Determine the (x, y) coordinate at the center of the cell enclosing the given text.  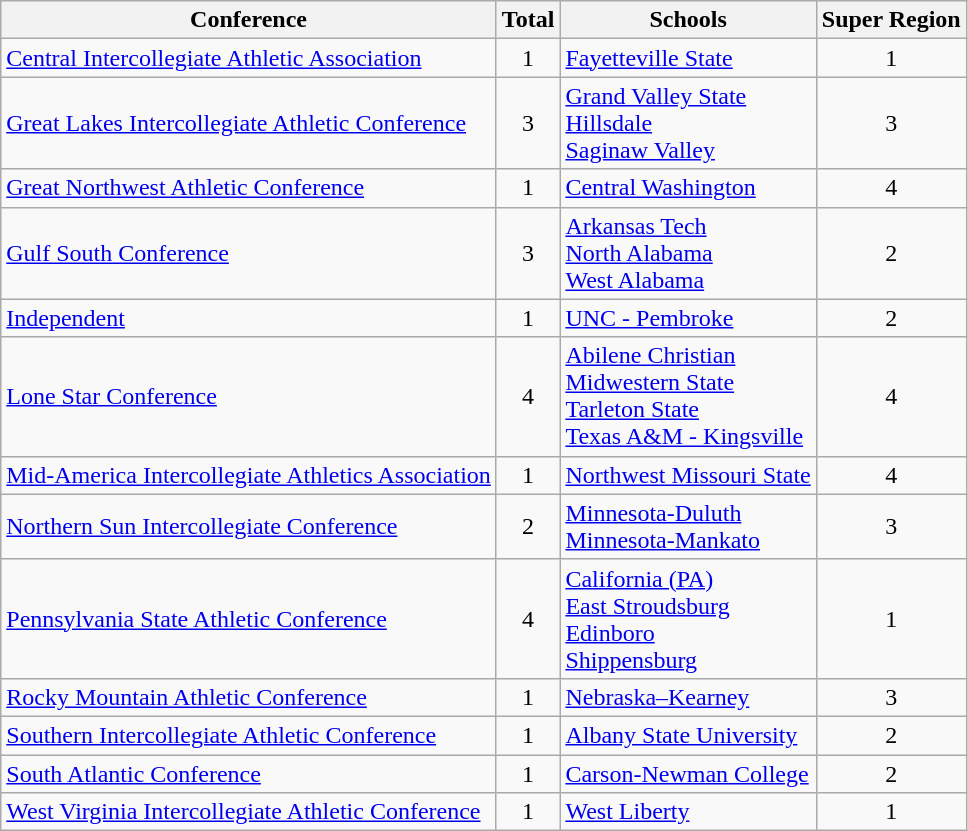
Northwest Missouri State (688, 475)
Southern Intercollegiate Athletic Conference (249, 735)
Schools (688, 20)
Carson-Newman College (688, 773)
West Liberty (688, 812)
Arkansas TechNorth AlabamaWest Alabama (688, 253)
Mid-America Intercollegiate Athletics Association (249, 475)
South Atlantic Conference (249, 773)
Pennsylvania State Athletic Conference (249, 618)
Great Northwest Athletic Conference (249, 188)
Central Intercollegiate Athletic Association (249, 58)
West Virginia Intercollegiate Athletic Conference (249, 812)
Gulf South Conference (249, 253)
Minnesota-DuluthMinnesota-Mankato (688, 526)
Nebraska–Kearney (688, 697)
Grand Valley StateHillsdaleSaginaw Valley (688, 123)
UNC - Pembroke (688, 318)
Conference (249, 20)
Albany State University (688, 735)
Abilene ChristianMidwestern StateTarleton StateTexas A&M - Kingsville (688, 396)
Great Lakes Intercollegiate Athletic Conference (249, 123)
California (PA)East StroudsburgEdinboroShippensburg (688, 618)
Total (528, 20)
Lone Star Conference (249, 396)
Northern Sun Intercollegiate Conference (249, 526)
Rocky Mountain Athletic Conference (249, 697)
Super Region (891, 20)
Central Washington (688, 188)
Independent (249, 318)
Fayetteville State (688, 58)
